Pinpoint the cell where the given text exists, returning its [X, Y] midpoint coordinate. 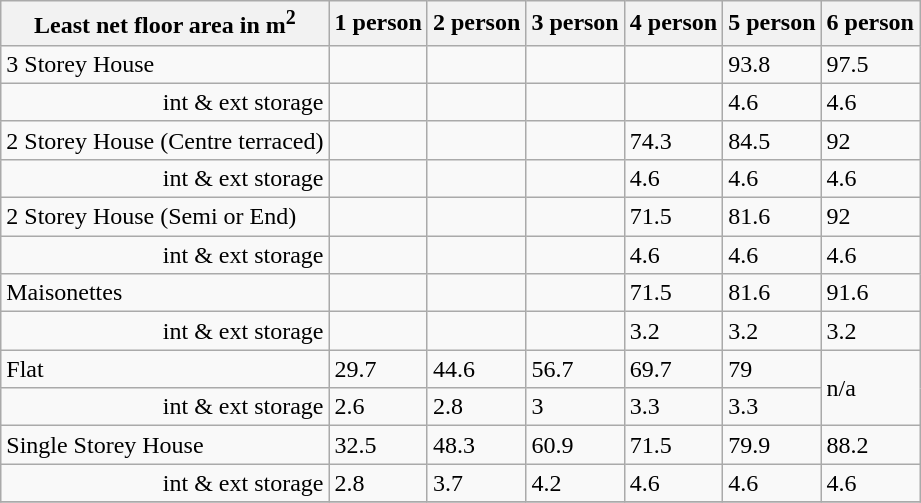
3 person [575, 24]
91.6 [870, 293]
6 person [870, 24]
44.6 [476, 369]
48.3 [476, 445]
29.7 [378, 369]
84.5 [772, 140]
4.2 [575, 483]
3 [575, 407]
93.8 [772, 64]
4 person [673, 24]
2 Storey House (Semi or End) [165, 217]
Maisonettes [165, 293]
97.5 [870, 64]
79.9 [772, 445]
Flat [165, 369]
2.6 [378, 407]
5 person [772, 24]
1 person [378, 24]
3.7 [476, 483]
32.5 [378, 445]
Least net floor area in m2 [165, 24]
2 Storey House (Centre terraced) [165, 140]
74.3 [673, 140]
56.7 [575, 369]
3 Storey House [165, 64]
Single Storey House [165, 445]
60.9 [575, 445]
88.2 [870, 445]
79 [772, 369]
2 person [476, 24]
69.7 [673, 369]
n/a [870, 388]
